Find where the given text appears and provide that cell's center as (X, Y) coordinate. 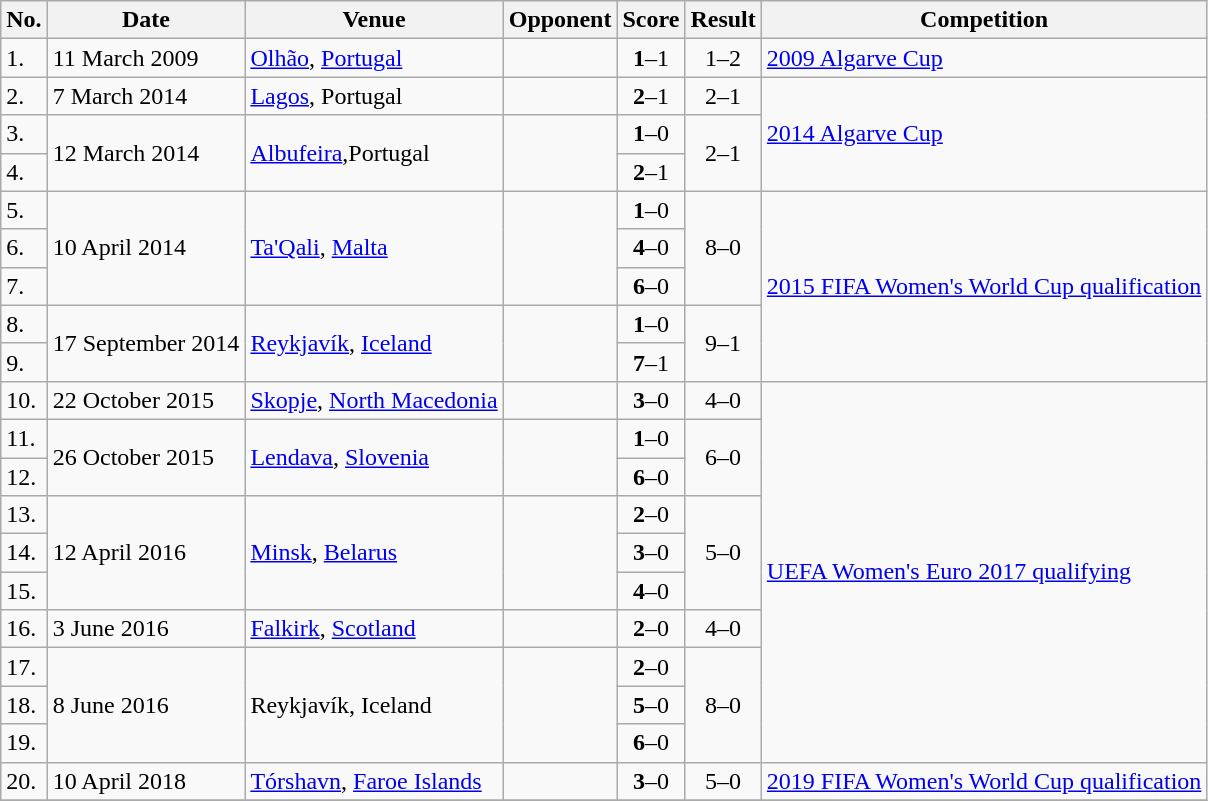
7–1 (651, 362)
9–1 (723, 343)
7 March 2014 (146, 96)
2009 Algarve Cup (984, 58)
2014 Algarve Cup (984, 134)
11. (24, 438)
Falkirk, Scotland (374, 629)
Albufeira,Portugal (374, 153)
Ta'Qali, Malta (374, 248)
10 April 2014 (146, 248)
Olhão, Portugal (374, 58)
10. (24, 400)
3. (24, 134)
14. (24, 553)
12 March 2014 (146, 153)
Tórshavn, Faroe Islands (374, 781)
Minsk, Belarus (374, 553)
1–1 (651, 58)
7. (24, 286)
No. (24, 20)
Score (651, 20)
18. (24, 705)
17. (24, 667)
8. (24, 324)
20. (24, 781)
12 April 2016 (146, 553)
Result (723, 20)
11 March 2009 (146, 58)
17 September 2014 (146, 343)
10 April 2018 (146, 781)
16. (24, 629)
Date (146, 20)
Skopje, North Macedonia (374, 400)
Lagos, Portugal (374, 96)
9. (24, 362)
12. (24, 477)
3 June 2016 (146, 629)
Opponent (560, 20)
1. (24, 58)
2015 FIFA Women's World Cup qualification (984, 286)
8 June 2016 (146, 705)
5. (24, 210)
6. (24, 248)
UEFA Women's Euro 2017 qualifying (984, 572)
Lendava, Slovenia (374, 457)
Competition (984, 20)
22 October 2015 (146, 400)
4. (24, 172)
13. (24, 515)
2019 FIFA Women's World Cup qualification (984, 781)
Venue (374, 20)
15. (24, 591)
2. (24, 96)
1–2 (723, 58)
26 October 2015 (146, 457)
19. (24, 743)
